From the cell containing the given text, extract its center point as (X, Y) coordinate. 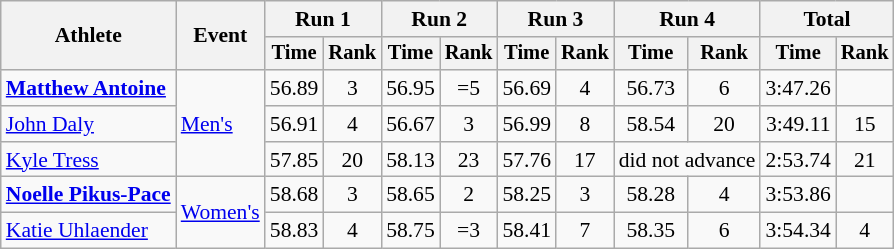
58.28 (651, 195)
3:49.11 (798, 124)
Run 3 (555, 19)
did not advance (688, 160)
2 (469, 195)
58.41 (526, 231)
56.99 (526, 124)
56.91 (294, 124)
3:54.34 (798, 231)
56.89 (294, 88)
Matthew Antoine (88, 88)
58.35 (651, 231)
15 (865, 124)
Women's (220, 212)
56.73 (651, 88)
58.54 (651, 124)
17 (585, 160)
7 (585, 231)
Athlete (88, 36)
2:53.74 (798, 160)
Event (220, 36)
Katie Uhlaender (88, 231)
58.68 (294, 195)
56.69 (526, 88)
Kyle Tress (88, 160)
58.25 (526, 195)
Run 4 (688, 19)
Run 1 (323, 19)
58.75 (410, 231)
58.83 (294, 231)
John Daly (88, 124)
Noelle Pikus-Pace (88, 195)
21 (865, 160)
Total (826, 19)
=5 (469, 88)
23 (469, 160)
57.76 (526, 160)
Men's (220, 124)
Run 2 (439, 19)
56.95 (410, 88)
56.67 (410, 124)
58.13 (410, 160)
3:47.26 (798, 88)
58.65 (410, 195)
57.85 (294, 160)
3:53.86 (798, 195)
8 (585, 124)
=3 (469, 231)
